From the cell containing the given text, extract its center point as (X, Y) coordinate. 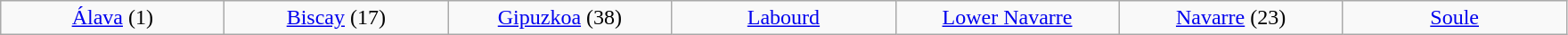
Soule (1454, 18)
Lower Navarre (1007, 18)
Labourd (784, 18)
Biscay (17) (337, 18)
Álava (1) (112, 18)
Gipuzkoa (38) (559, 18)
Navarre (23) (1231, 18)
